Return (x, y) of the center of cell containing provided text 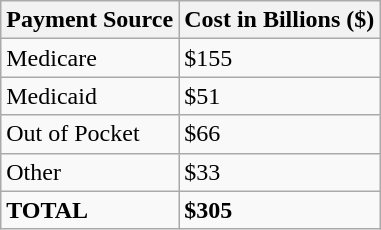
Medicaid (90, 96)
$305 (280, 210)
$51 (280, 96)
$66 (280, 134)
Cost in Billions ($) (280, 20)
Other (90, 172)
Medicare (90, 58)
$155 (280, 58)
Out of Pocket (90, 134)
$33 (280, 172)
TOTAL (90, 210)
Payment Source (90, 20)
